Return the [X, Y] coordinate for the center point of the cell that contains the specified text.  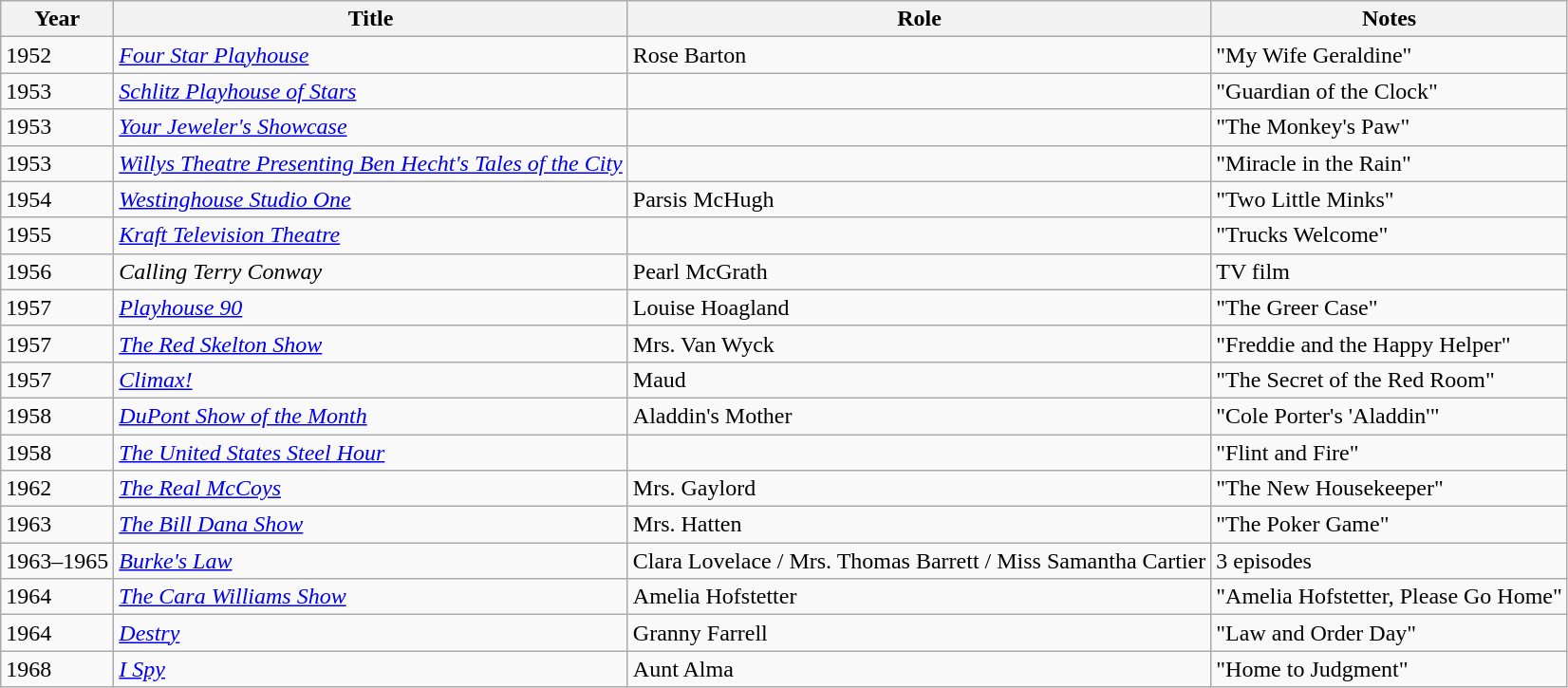
The United States Steel Hour [370, 453]
DuPont Show of the Month [370, 416]
1956 [57, 271]
Schlitz Playhouse of Stars [370, 91]
1963 [57, 525]
Role [919, 19]
"Freddie and the Happy Helper" [1390, 344]
Climax! [370, 380]
Year [57, 19]
The Real McCoys [370, 489]
Aladdin's Mother [919, 416]
"My Wife Geraldine" [1390, 55]
"The New Housekeeper" [1390, 489]
Destry [370, 633]
Parsis McHugh [919, 199]
1954 [57, 199]
Kraft Television Theatre [370, 235]
"Home to Judgment" [1390, 669]
Mrs. Gaylord [919, 489]
Willys Theatre Presenting Ben Hecht's Tales of the City [370, 163]
Burke's Law [370, 561]
Aunt Alma [919, 669]
1968 [57, 669]
Amelia Hofstetter [919, 597]
Playhouse 90 [370, 307]
1963–1965 [57, 561]
Title [370, 19]
"The Poker Game" [1390, 525]
Calling Terry Conway [370, 271]
"Trucks Welcome" [1390, 235]
Your Jeweler's Showcase [370, 127]
Louise Hoagland [919, 307]
"The Secret of the Red Room" [1390, 380]
Four Star Playhouse [370, 55]
Notes [1390, 19]
Pearl McGrath [919, 271]
Mrs. Hatten [919, 525]
1962 [57, 489]
"Miracle in the Rain" [1390, 163]
"Guardian of the Clock" [1390, 91]
1955 [57, 235]
Granny Farrell [919, 633]
Westinghouse Studio One [370, 199]
TV film [1390, 271]
"The Greer Case" [1390, 307]
1952 [57, 55]
I Spy [370, 669]
"Law and Order Day" [1390, 633]
The Red Skelton Show [370, 344]
"Amelia Hofstetter, Please Go Home" [1390, 597]
"Cole Porter's 'Aladdin'" [1390, 416]
Mrs. Van Wyck [919, 344]
"Flint and Fire" [1390, 453]
The Cara Williams Show [370, 597]
Maud [919, 380]
3 episodes [1390, 561]
Clara Lovelace / Mrs. Thomas Barrett / Miss Samantha Cartier [919, 561]
"The Monkey's Paw" [1390, 127]
"Two Little Minks" [1390, 199]
Rose Barton [919, 55]
The Bill Dana Show [370, 525]
